Output the [x, y] coordinate of the center of the cell containing the given text.  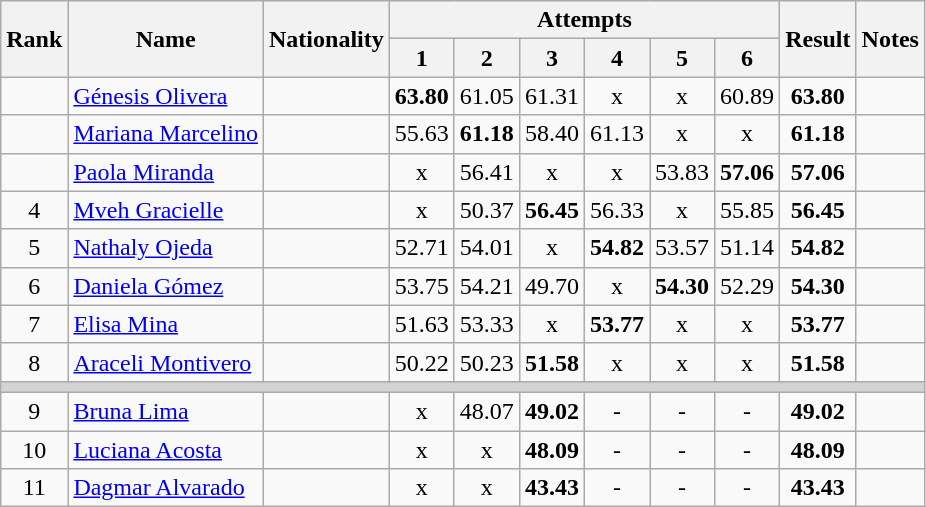
Araceli Montivero [166, 362]
56.41 [486, 172]
3 [552, 58]
Nationality [327, 39]
2 [486, 58]
50.22 [422, 362]
52.29 [748, 286]
Attempts [584, 20]
53.83 [682, 172]
49.70 [552, 286]
51.14 [748, 248]
Daniela Gómez [166, 286]
10 [34, 449]
Dagmar Alvarado [166, 488]
54.21 [486, 286]
8 [34, 362]
Elisa Mina [166, 324]
Result [818, 39]
50.23 [486, 362]
50.37 [486, 210]
Luciana Acosta [166, 449]
51.63 [422, 324]
Bruna Lima [166, 411]
58.40 [552, 134]
54.01 [486, 248]
7 [34, 324]
55.85 [748, 210]
48.07 [486, 411]
56.33 [616, 210]
11 [34, 488]
Mariana Marcelino [166, 134]
Paola Miranda [166, 172]
Génesis Olivera [166, 96]
61.05 [486, 96]
61.13 [616, 134]
61.31 [552, 96]
Name [166, 39]
9 [34, 411]
53.33 [486, 324]
Nathaly Ojeda [166, 248]
Mveh Gracielle [166, 210]
53.57 [682, 248]
60.89 [748, 96]
Rank [34, 39]
53.75 [422, 286]
52.71 [422, 248]
1 [422, 58]
Notes [890, 39]
55.63 [422, 134]
